Detect which cell encompasses the target text, then output its (X, Y) center coordinate. 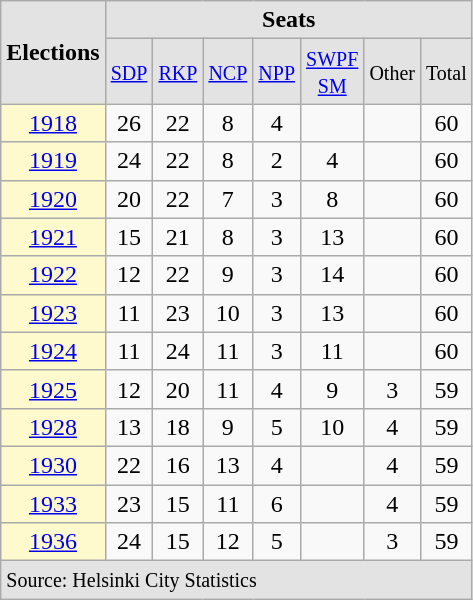
1928 (53, 427)
Total (446, 72)
1920 (53, 199)
1925 (53, 389)
1930 (53, 465)
1933 (53, 503)
18 (178, 427)
6 (277, 503)
7 (228, 199)
Elections (53, 52)
2 (277, 161)
RKP (178, 72)
1924 (53, 351)
SWPFSM (332, 72)
SDP (129, 72)
16 (178, 465)
21 (178, 237)
NCP (228, 72)
1919 (53, 161)
Other (392, 72)
1923 (53, 313)
1936 (53, 542)
1922 (53, 275)
Source: Helsinki City Statistics (237, 580)
1921 (53, 237)
Seats (288, 20)
1918 (53, 123)
NPP (277, 72)
14 (332, 275)
26 (129, 123)
